Scan for the cell matching the given text and deliver its (X, Y) coordinate at center. 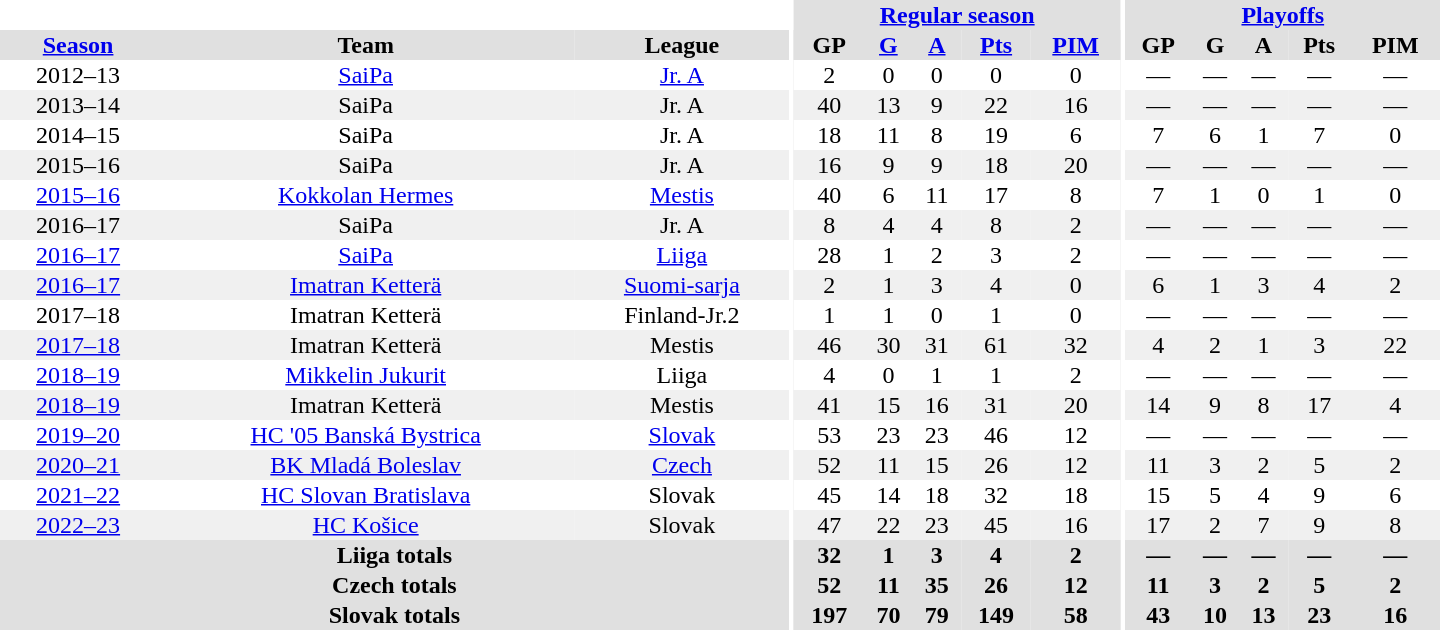
Slovak totals (394, 615)
HC Slovan Bratislava (366, 495)
2022–23 (78, 525)
10 (1215, 615)
2021–22 (78, 495)
Regular season (957, 15)
2012–13 (78, 75)
League (682, 45)
Kokkolan Hermes (366, 195)
41 (829, 405)
HC Košice (366, 525)
47 (829, 525)
Suomi-sarja (682, 285)
2014–15 (78, 135)
58 (1076, 615)
2019–20 (78, 435)
149 (996, 615)
197 (829, 615)
79 (937, 615)
HC '05 Banská Bystrica (366, 435)
35 (937, 585)
Liiga totals (394, 555)
2020–21 (78, 465)
Season (78, 45)
28 (829, 255)
Mikkelin Jukurit (366, 375)
30 (888, 345)
Finland-Jr.2 (682, 315)
19 (996, 135)
43 (1158, 615)
Playoffs (1283, 15)
Czech totals (394, 585)
Czech (682, 465)
Team (366, 45)
BK Mladá Boleslav (366, 465)
2013–14 (78, 105)
70 (888, 615)
61 (996, 345)
53 (829, 435)
